Capture the cell that displays the provided text and extract its [x, y] central coordinate. 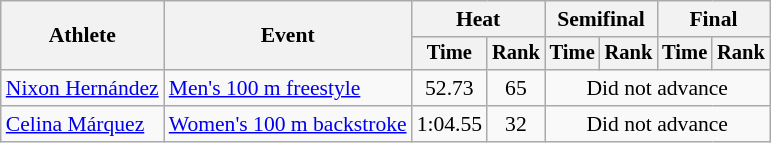
52.73 [450, 88]
Athlete [82, 36]
Celina Márquez [82, 124]
Semifinal [601, 19]
Women's 100 m backstroke [288, 124]
Event [288, 36]
Final [713, 19]
Nixon Hernández [82, 88]
Men's 100 m freestyle [288, 88]
32 [516, 124]
Heat [478, 19]
65 [516, 88]
1:04.55 [450, 124]
